Extract the (x, y) coordinate from the center of the cell holding the provided text.  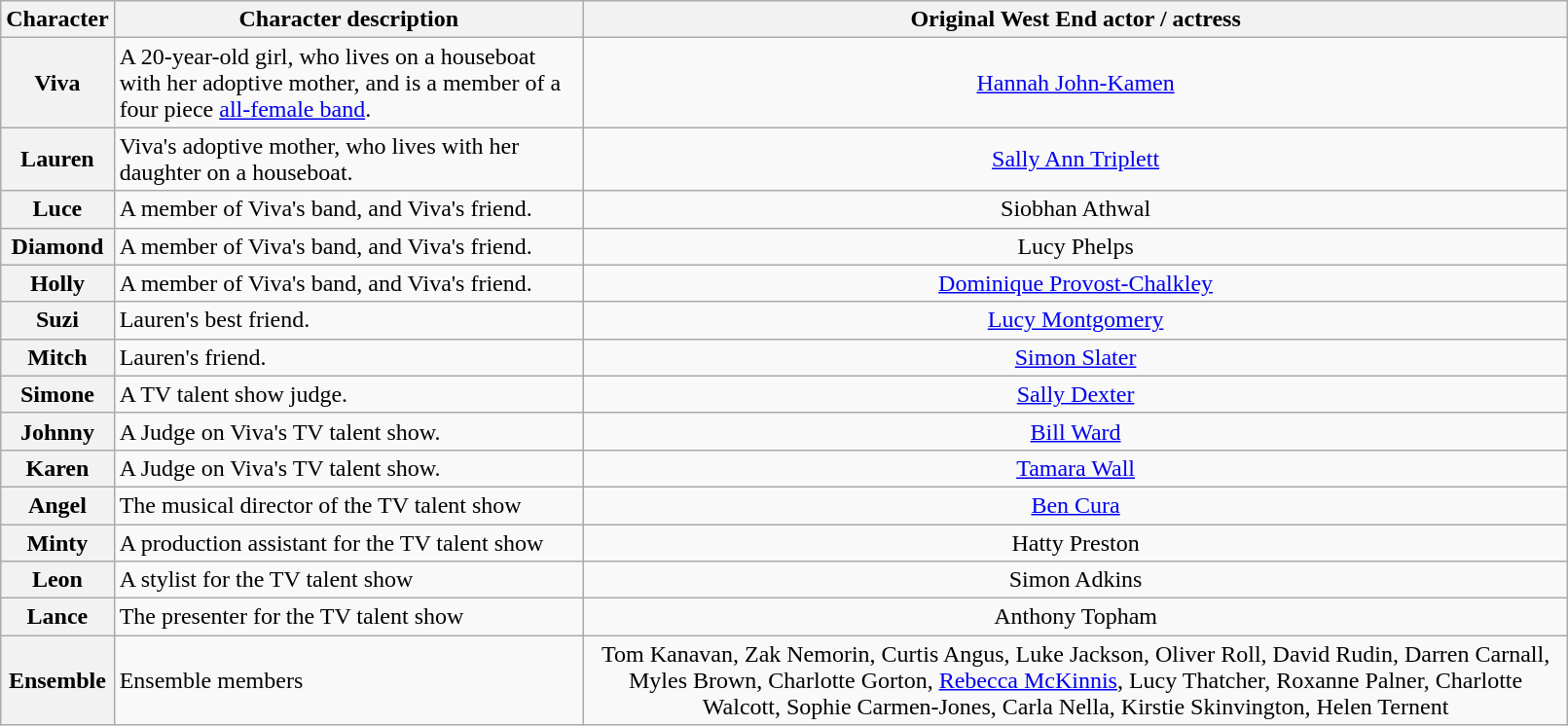
Dominique Provost-Chalkley (1075, 283)
Leon (57, 580)
Johnny (57, 431)
Sally Ann Triplett (1075, 160)
Bill Ward (1075, 431)
Lauren's friend. (348, 357)
Character (57, 19)
Karen (57, 468)
A stylist for the TV talent show (348, 580)
Sally Dexter (1075, 394)
Angel (57, 505)
Ensemble (57, 680)
A TV talent show judge. (348, 394)
Suzi (57, 320)
Luce (57, 209)
Simon Slater (1075, 357)
The presenter for the TV talent show (348, 617)
Siobhan Athwal (1075, 209)
Hatty Preston (1075, 542)
Mitch (57, 357)
Lauren (57, 160)
Viva (57, 83)
Simone (57, 394)
Holly (57, 283)
Anthony Topham (1075, 617)
Viva's adoptive mother, who lives with her daughter on a houseboat. (348, 160)
Original West End actor / actress (1075, 19)
Lauren's best friend. (348, 320)
Lance (57, 617)
Hannah John-Kamen (1075, 83)
Character description (348, 19)
The musical director of the TV talent show (348, 505)
Ben Cura (1075, 505)
Tamara Wall (1075, 468)
Ensemble members (348, 680)
Lucy Montgomery (1075, 320)
Simon Adkins (1075, 580)
Lucy Phelps (1075, 246)
A production assistant for the TV talent show (348, 542)
A 20-year-old girl, who lives on a houseboat with her adoptive mother, and is a member of a four piece all-female band. (348, 83)
Minty (57, 542)
Diamond (57, 246)
